Provide the [X, Y] coordinate of the cell's center where the given text is located.  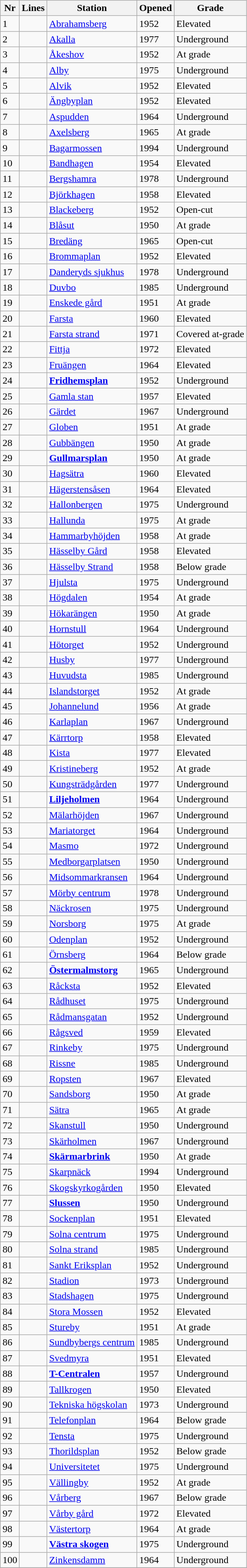
87 [10, 1358]
3 [10, 55]
54 [10, 846]
Rådmansgatan [92, 1017]
Västra skogen [92, 1544]
21 [10, 334]
Kungsträdgården [92, 784]
Husby [92, 660]
Lines [33, 8]
Hötorget [92, 644]
47 [10, 738]
22 [10, 349]
Hässelby Gård [92, 551]
67 [10, 1048]
Midsommarkransen [92, 877]
48 [10, 753]
Axelsberg [92, 132]
38 [10, 598]
Vårberg [92, 1498]
88 [10, 1374]
T-Centralen [92, 1374]
Akalla [92, 39]
Alvik [92, 86]
4 [10, 70]
Nr [10, 8]
Johannelund [92, 707]
Hökarängen [92, 613]
Liljeholmen [92, 799]
41 [10, 644]
Universitetet [92, 1467]
13 [10, 210]
93 [10, 1451]
96 [10, 1498]
44 [10, 691]
32 [10, 505]
Sundbybergs centrum [92, 1343]
Skärmarbrink [92, 1156]
1971 [155, 334]
24 [10, 380]
64 [10, 1001]
31 [10, 489]
73 [10, 1141]
78 [10, 1219]
17 [10, 272]
56 [10, 877]
39 [10, 613]
Solna centrum [92, 1234]
68 [10, 1063]
Opened [155, 8]
15 [10, 241]
7 [10, 117]
Hägerstensåsen [92, 489]
Globen [92, 427]
Råcksta [92, 986]
72 [10, 1125]
52 [10, 815]
Covered at-grade [211, 334]
42 [10, 660]
50 [10, 784]
Vårby gård [92, 1513]
Stureby [92, 1327]
Mörby centrum [92, 892]
100 [10, 1560]
51 [10, 799]
Enskede gård [92, 303]
27 [10, 427]
Västertorp [92, 1529]
Skarpnäck [92, 1172]
Ängbyplan [92, 101]
92 [10, 1435]
Solna strand [92, 1250]
26 [10, 411]
Hammarbyhöjden [92, 536]
Sankt Eriksplan [92, 1265]
40 [10, 629]
Sandsborg [92, 1094]
79 [10, 1234]
Näckrosen [92, 908]
Odenplan [92, 939]
6 [10, 101]
Sätra [92, 1110]
Hässelby Strand [92, 567]
Hallonbergen [92, 505]
Mälarhöjden [92, 815]
Ropsten [92, 1079]
Stora Mossen [92, 1312]
Bredäng [92, 241]
Grade [211, 8]
43 [10, 675]
Huvudsta [92, 675]
Tensta [92, 1435]
Bandhagen [92, 163]
45 [10, 707]
Thorildsplan [92, 1451]
Tekniska högskolan [92, 1405]
Alby [92, 70]
82 [10, 1281]
12 [10, 194]
Slussen [92, 1203]
Blåsut [92, 225]
49 [10, 769]
58 [10, 908]
11 [10, 179]
Östermalmstorg [92, 970]
Rådhuset [92, 1001]
19 [10, 303]
25 [10, 396]
Fruängen [92, 365]
2 [10, 39]
Brommaplan [92, 256]
Skanstull [92, 1125]
Gubbängen [92, 442]
Svedmyra [92, 1358]
Skärholmen [92, 1141]
Björkhagen [92, 194]
Åkeshov [92, 55]
71 [10, 1110]
37 [10, 582]
Kristineberg [92, 769]
Telefonplan [92, 1420]
80 [10, 1250]
Abrahamsberg [92, 24]
98 [10, 1529]
Station [92, 8]
Gamla stan [92, 396]
61 [10, 955]
29 [10, 458]
97 [10, 1513]
Rinkeby [92, 1048]
16 [10, 256]
94 [10, 1467]
Bagarmossen [92, 148]
84 [10, 1312]
18 [10, 287]
28 [10, 442]
Bergshamra [92, 179]
Gullmarsplan [92, 458]
85 [10, 1327]
62 [10, 970]
1956 [155, 707]
Medborgarplatsen [92, 861]
Tallkrogen [92, 1389]
Högdalen [92, 598]
8 [10, 132]
76 [10, 1188]
Hjulsta [92, 582]
Aspudden [92, 117]
Duvbo [92, 287]
10 [10, 163]
69 [10, 1079]
63 [10, 986]
70 [10, 1094]
90 [10, 1405]
34 [10, 536]
Rågsved [92, 1032]
53 [10, 830]
Stadion [92, 1281]
95 [10, 1482]
Farsta strand [92, 334]
36 [10, 567]
Sockenplan [92, 1219]
Kärrtorp [92, 738]
Mariatorget [92, 830]
Hornstull [92, 629]
Kista [92, 753]
91 [10, 1420]
81 [10, 1265]
55 [10, 861]
9 [10, 148]
Fittja [92, 349]
Danderyds sjukhus [92, 272]
33 [10, 520]
65 [10, 1017]
5 [10, 86]
83 [10, 1296]
66 [10, 1032]
Islandstorget [92, 691]
77 [10, 1203]
Hagsätra [92, 474]
46 [10, 722]
57 [10, 892]
1959 [155, 1032]
59 [10, 923]
89 [10, 1389]
35 [10, 551]
99 [10, 1544]
14 [10, 225]
Hallunda [92, 520]
86 [10, 1343]
60 [10, 939]
Vällingby [92, 1482]
75 [10, 1172]
30 [10, 474]
20 [10, 318]
Farsta [92, 318]
Norsborg [92, 923]
Örnsberg [92, 955]
Karlaplan [92, 722]
Fridhemsplan [92, 380]
1 [10, 24]
Skogskyrkogården [92, 1188]
Masmo [92, 846]
Rissne [92, 1063]
Blackeberg [92, 210]
23 [10, 365]
74 [10, 1156]
Gärdet [92, 411]
Stadshagen [92, 1296]
Zinkensdamm [92, 1560]
